Pinpoint the cell where the given text exists, returning its (X, Y) midpoint coordinate. 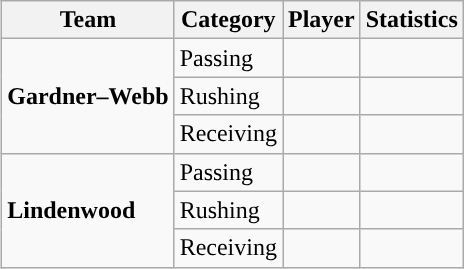
Category (228, 20)
Player (321, 20)
Statistics (412, 20)
Lindenwood (88, 210)
Team (88, 20)
Gardner–Webb (88, 96)
